Find where the given text appears and provide that cell's center as [X, Y] coordinate. 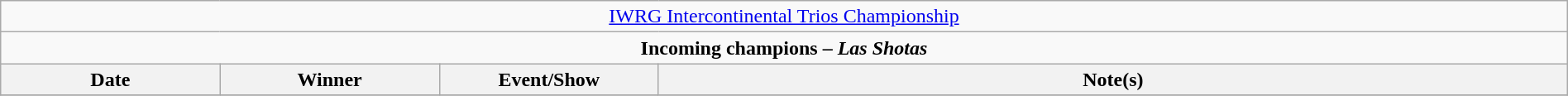
Date [111, 79]
Incoming champions – Las Shotas [784, 48]
Winner [329, 79]
IWRG Intercontinental Trios Championship [784, 17]
Event/Show [549, 79]
Note(s) [1113, 79]
